Detect which cell encompasses the target text, then output its (X, Y) center coordinate. 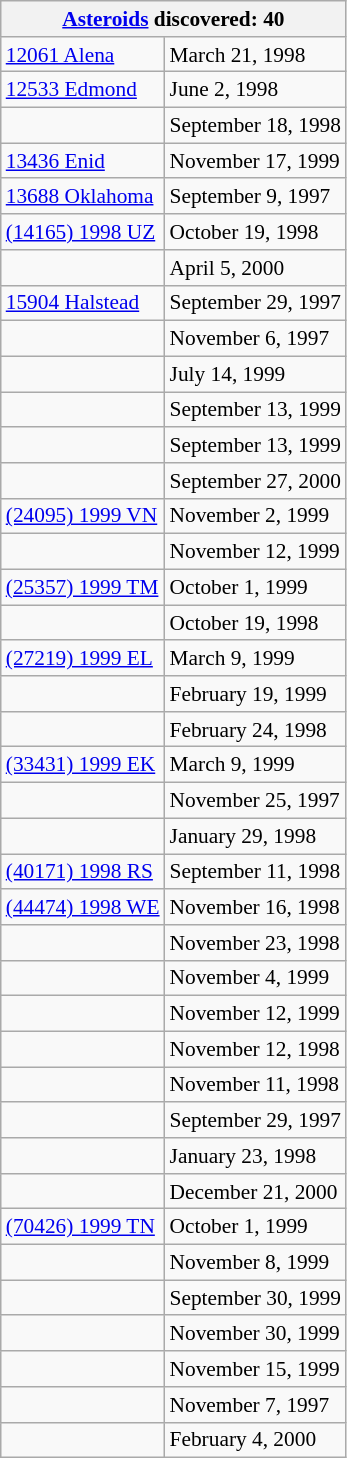
December 21, 2000 (256, 1192)
September 9, 1997 (256, 197)
February 4, 2000 (256, 1440)
July 14, 1999 (256, 374)
13688 Oklahoma (83, 197)
November 25, 1997 (256, 801)
(40171) 1998 RS (83, 872)
January 23, 1998 (256, 1156)
April 5, 2000 (256, 268)
November 7, 1997 (256, 1405)
November 15, 1999 (256, 1369)
November 6, 1997 (256, 339)
12533 Edmond (83, 90)
January 29, 1998 (256, 836)
November 23, 1998 (256, 943)
November 2, 1999 (256, 516)
(27219) 1999 EL (83, 659)
November 8, 1999 (256, 1263)
(25357) 1999 TM (83, 587)
November 17, 1999 (256, 161)
Asteroids discovered: 40 (174, 19)
November 11, 1998 (256, 1085)
(70426) 1999 TN (83, 1227)
November 12, 1998 (256, 1049)
November 30, 1999 (256, 1334)
13436 Enid (83, 161)
12061 Alena (83, 55)
(33431) 1999 EK (83, 765)
September 11, 1998 (256, 872)
November 4, 1999 (256, 978)
(24095) 1999 VN (83, 516)
(14165) 1998 UZ (83, 232)
February 24, 1998 (256, 730)
February 19, 1999 (256, 694)
June 2, 1998 (256, 90)
15904 Halstead (83, 303)
March 21, 1998 (256, 55)
November 16, 1998 (256, 907)
September 18, 1998 (256, 126)
September 30, 1999 (256, 1298)
(44474) 1998 WE (83, 907)
September 27, 2000 (256, 481)
